Search for the cell housing the specified text and yield its (X, Y) center coordinate. 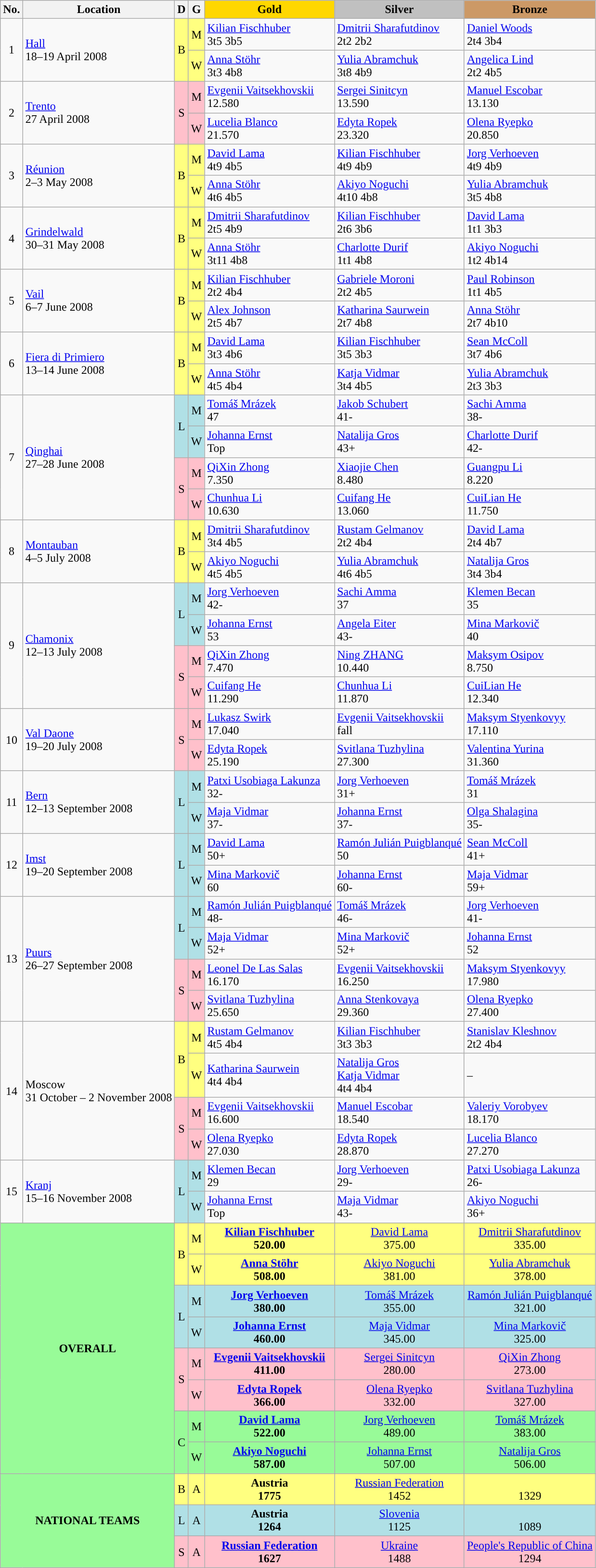
David Lama 522.00 (270, 1427)
C (181, 1442)
David Lama 375.00 (400, 1238)
Edyta Ropek 25.190 (270, 755)
Chunhua Li 10.630 (270, 505)
Anna Stöhr 3t11 4b8 (270, 253)
Ning ZHANG 10.440 (400, 661)
Johanna Ernst 52 (530, 943)
Maja Vidmar 52+ (270, 943)
Klemen Becan 35 (530, 598)
Ramón Julián Puigblanqué 48- (270, 912)
Anna Stöhr 3t3 4b8 (270, 66)
Moscow 31 October – 2 November 2008 (99, 1091)
Akiyo Noguchi 381.00 (400, 1270)
Natalija Gros 3t4 3b4 (530, 567)
Akiyo Noguchi 587.00 (270, 1458)
Sachi Amma 38- (530, 410)
Jorg Verhoeven 31+ (400, 786)
David Lama 1t1 3b3 (530, 223)
Vail 6–7 June 2008 (99, 301)
Kilian Fischhuber 3t3 3b3 (400, 1038)
Maksym Styenkovyy 17.980 (530, 975)
1 (12, 50)
Valentina Yurina 31.360 (530, 755)
Guangpu Li 8.220 (530, 473)
Akiyo Noguchi 1t2 4b14 (530, 253)
Alex Johnson 2t5 4b7 (270, 316)
Mina Markovič 52+ (400, 943)
Jorg Verhoeven 41- (530, 912)
Evgenii Vaitsekhovskii 16.250 (400, 975)
1089 (530, 1520)
G (196, 10)
Anna Stöhr 508.00 (270, 1270)
Lucelia Blanco 27.270 (530, 1145)
Dmitrii Sharafutdinov 2t5 4b9 (270, 223)
Evgenii Vaitsekhovskii 16.600 (270, 1113)
Edyta Ropek 23.320 (400, 128)
Anna Stöhr 4t6 4b5 (270, 191)
OVERALL (88, 1348)
No. (12, 10)
Kilian Fischhuber 3t5 3b3 (400, 348)
14 (12, 1091)
Val Daone 19–20 July 2008 (99, 739)
Kilian Fischhuber 520.00 (270, 1238)
15 (12, 1191)
Ukraine 1488 (400, 1552)
Svitlana Tuzhylina 25.650 (270, 1006)
Charlotte Durif 42- (530, 442)
Olena Ryepko 332.00 (400, 1395)
Hall 18–19 April 2008 (99, 50)
Rustam Gelmanov 2t2 4b4 (400, 536)
6 (12, 363)
7 (12, 458)
Edyta Ropek 28.870 (400, 1145)
Fiera di Primiero 13–14 June 2008 (99, 363)
Jorg Verhoeven 489.00 (400, 1427)
Charlotte Durif 1t1 4b8 (400, 253)
Katja Vidmar 3t4 4b5 (400, 379)
Natalija Gros 43+ (400, 442)
Chunhua Li 11.870 (400, 693)
Tomáš Mrázek 31 (530, 786)
12 (12, 865)
Maksym Styenkovyy 17.110 (530, 724)
Olena Ryepko 27.030 (270, 1145)
Natalija Gros Katja Vidmar 4t4 4b4 (400, 1075)
Sachi Amma 37 (400, 598)
Gabriele Moroni 2t2 4b5 (400, 285)
Anna Stöhr 2t7 4b10 (530, 316)
Akiyo Noguchi 4t5 4b5 (270, 567)
2 (12, 113)
David Lama 3t3 4b6 (270, 348)
Dmitrii Sharafutdinov 3t4 4b5 (270, 536)
8 (12, 552)
Réunion 2–3 May 2008 (99, 175)
Natalija Gros 506.00 (530, 1458)
Cuifang He 13.060 (400, 505)
QiXin Zhong 7.350 (270, 473)
Grindelwald 30–31 May 2008 (99, 238)
Angela Eiter 43- (400, 630)
Olena Ryepko 27.400 (530, 1006)
Austria 1775 (270, 1489)
Sean McColl 3t7 4b6 (530, 348)
David Lama 2t4 4b7 (530, 536)
NATIONAL TEAMS (88, 1520)
Sergei Sinitcyn 280.00 (400, 1363)
Xiaojie Chen 8.480 (400, 473)
Johanna Ernst 60- (400, 881)
Trento 27 April 2008 (99, 113)
Ramón Julián Puigblanqué 321.00 (530, 1301)
Jorg Verhoeven 380.00 (270, 1301)
Yulia Abramchuk 4t6 4b5 (400, 567)
Kranj 15–16 November 2008 (99, 1191)
Katharina Saurwein 4t4 4b4 (270, 1075)
QiXin Zhong 273.00 (530, 1363)
Daniel Woods 2t4 3b4 (530, 35)
Anna Stenkovaya 29.360 (400, 1006)
Austria 1264 (270, 1520)
People's Republic of China 1294 (530, 1552)
11 (12, 802)
Montauban 4–5 July 2008 (99, 552)
Tomáš Mrázek 355.00 (400, 1301)
Johanna Ernst 37- (400, 818)
Silver (400, 10)
Puurs 26–27 September 2008 (99, 959)
Bern 12–13 September 2008 (99, 802)
13 (12, 959)
4 (12, 238)
Yulia Abramchuk 2t3 3b3 (530, 379)
Jakob Schubert 41- (400, 410)
Jorg Verhoeven 4t9 4b9 (530, 160)
Johanna Ernst 53 (270, 630)
Chamonix 12–13 July 2008 (99, 646)
Stanislav Kleshnov 2t2 4b4 (530, 1038)
1329 (530, 1489)
Valeriy Vorobyev 18.170 (530, 1113)
Klemen Becan 29 (270, 1175)
Russian Federation 1452 (400, 1489)
Lukasz Swirk 17.040 (270, 724)
Anna Stöhr 4t5 4b4 (270, 379)
Mina Markovič 325.00 (530, 1332)
– (530, 1075)
Yulia Abramchuk 3t5 4b8 (530, 191)
Sergei Sinitcyn 13.590 (400, 97)
Johanna Ernst 507.00 (400, 1458)
Dmitrii Sharafutdinov 2t2 2b2 (400, 35)
Kilian Fischhuber 4t9 4b9 (400, 160)
Maja Vidmar 345.00 (400, 1332)
3 (12, 175)
Johanna Ernst 460.00 (270, 1332)
Angelica Lind 2t2 4b5 (530, 66)
Mina Markovič 60 (270, 881)
Imst 19–20 September 2008 (99, 865)
Edyta Ropek 366.00 (270, 1395)
Lucelia Blanco 21.570 (270, 128)
Tomáš Mrázek 47 (270, 410)
Svitlana Tuzhylina 327.00 (530, 1395)
Manuel Escobar 18.540 (400, 1113)
Leonel De Las Salas 16.170 (270, 975)
CuiLian He 12.340 (530, 693)
Akiyo Noguchi 4t10 4b8 (400, 191)
Cuifang He 11.290 (270, 693)
Evgenii Vaitsekhovskii 411.00 (270, 1363)
Akiyo Noguchi 36+ (530, 1207)
Olga Shalagina 35- (530, 818)
David Lama 4t9 4b5 (270, 160)
D (181, 10)
Gold (270, 10)
Dmitrii Sharafutdinov 335.00 (530, 1238)
Tomáš Mrázek 383.00 (530, 1427)
QiXin Zhong 7.470 (270, 661)
Slovenia 1125 (400, 1520)
Evgenii Vaitsekhovskii fall (400, 724)
10 (12, 739)
Maja Vidmar 43- (400, 1207)
Patxi Usobiaga Lakunza 26- (530, 1175)
9 (12, 646)
Maja Vidmar 59+ (530, 881)
Maksym Osipov 8.750 (530, 661)
Maja Vidmar 37- (270, 818)
Tomáš Mrázek 46- (400, 912)
Rustam Gelmanov 4t5 4b4 (270, 1038)
Svitlana Tuzhylina 27.300 (400, 755)
Sean McColl 41+ (530, 849)
Paul Robinson 1t1 4b5 (530, 285)
Yulia Abramchuk 3t8 4b9 (400, 66)
Manuel Escobar 13.130 (530, 97)
Russian Federation 1627 (270, 1552)
Bronze (530, 10)
Ramón Julián Puigblanqué 50 (400, 849)
David Lama 50+ (270, 849)
Qinghai 27–28 June 2008 (99, 458)
Olena Ryepko 20.850 (530, 128)
CuiLian He 11.750 (530, 505)
Evgenii Vaitsekhovskii 12.580 (270, 97)
Kilian Fischhuber 2t6 3b6 (400, 223)
Yulia Abramchuk 378.00 (530, 1270)
Jorg Verhoeven 42- (270, 598)
Katharina Saurwein 2t7 4b8 (400, 316)
Kilian Fischhuber 2t2 4b4 (270, 285)
Patxi Usobiaga Lakunza 32- (270, 786)
Location (99, 10)
5 (12, 301)
Kilian Fischhuber 3t5 3b5 (270, 35)
Mina Markovič 40 (530, 630)
Jorg Verhoeven 29- (400, 1175)
